Determine the (X, Y) coordinate at the center of the cell enclosing the given text.  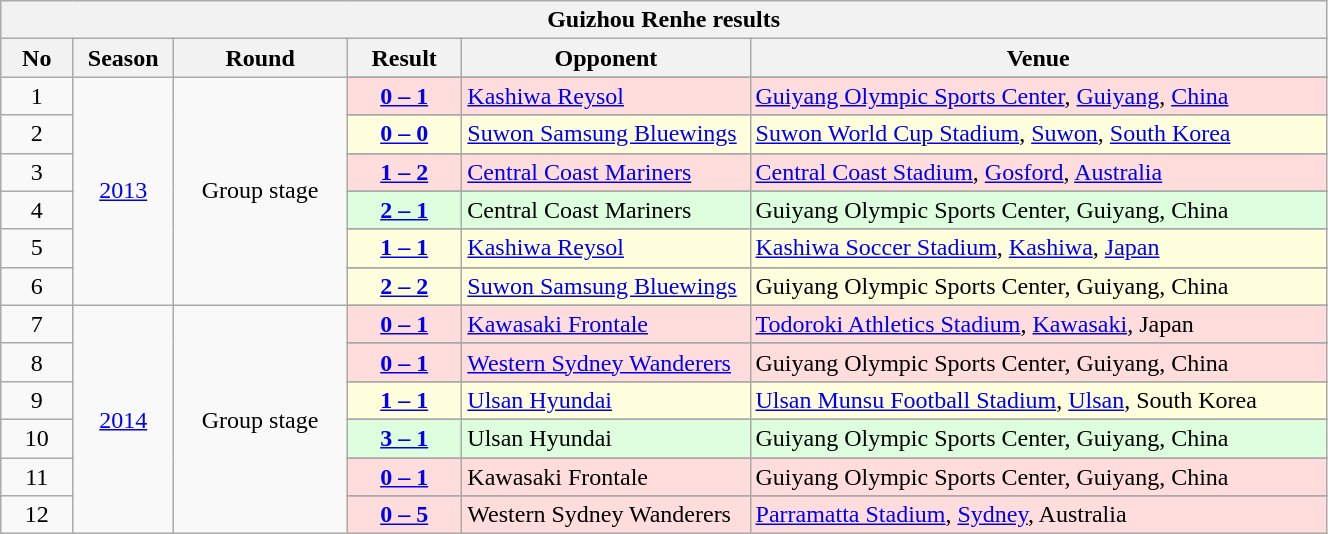
Venue (1038, 58)
2 (37, 134)
2013 (124, 191)
0 – 5 (404, 515)
Season (124, 58)
5 (37, 248)
Parramatta Stadium, Sydney, Australia (1038, 515)
No (37, 58)
1 – 2 (404, 172)
3 – 1 (404, 438)
12 (37, 515)
Guizhou Renhe results (664, 20)
2014 (124, 419)
0 – 0 (404, 134)
Todoroki Athletics Stadium, Kawasaki, Japan (1038, 324)
Result (404, 58)
Round (260, 58)
7 (37, 324)
Opponent (606, 58)
Central Coast Stadium, Gosford, Australia (1038, 172)
8 (37, 362)
2 – 1 (404, 210)
1 (37, 96)
Suwon World Cup Stadium, Suwon, South Korea (1038, 134)
2 – 2 (404, 286)
3 (37, 172)
6 (37, 286)
4 (37, 210)
Ulsan Munsu Football Stadium, Ulsan, South Korea (1038, 400)
11 (37, 477)
10 (37, 438)
9 (37, 400)
Kashiwa Soccer Stadium, Kashiwa, Japan (1038, 248)
